Determine the (x, y) coordinate at the center of the cell enclosing the given text.  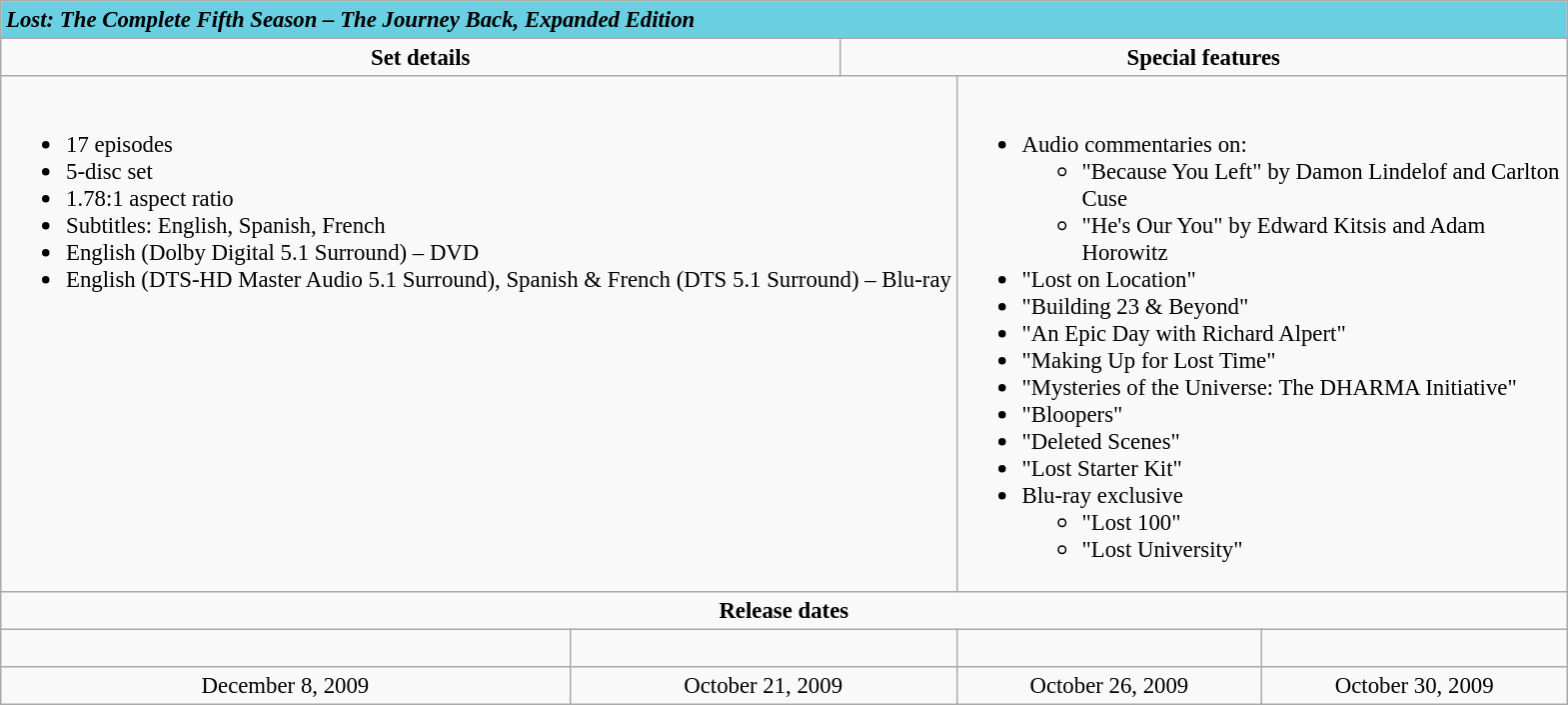
December 8, 2009 (286, 685)
Lost: The Complete Fifth Season – The Journey Back, Expanded Edition (784, 20)
October 26, 2009 (1109, 685)
Set details (421, 58)
October 30, 2009 (1415, 685)
Release dates (784, 610)
October 21, 2009 (764, 685)
Special features (1203, 58)
